Pinpoint the cell where the given text exists, returning its (x, y) midpoint coordinate. 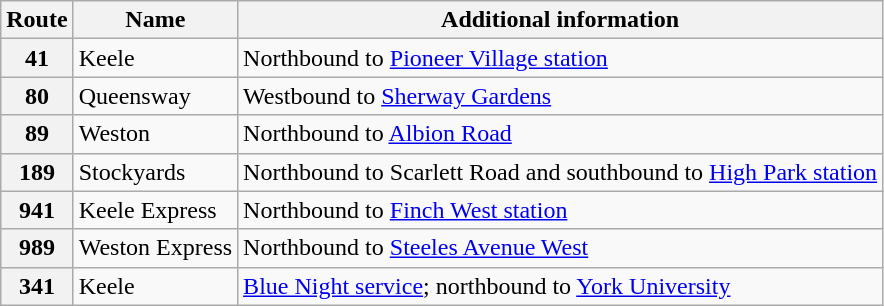
Keele Express (155, 210)
Weston Express (155, 248)
Northbound to Steeles Avenue West (560, 248)
Northbound to Scarlett Road and southbound to High Park station (560, 172)
941 (37, 210)
Northbound to Finch West station (560, 210)
Route (37, 20)
Northbound to Pioneer Village station (560, 58)
189 (37, 172)
Weston (155, 134)
Westbound to Sherway Gardens (560, 96)
41 (37, 58)
Queensway (155, 96)
Blue Night service; northbound to York University (560, 286)
Northbound to Albion Road (560, 134)
Stockyards (155, 172)
Name (155, 20)
Additional information (560, 20)
80 (37, 96)
989 (37, 248)
341 (37, 286)
89 (37, 134)
